Determine the (X, Y) coordinate at the center of the cell enclosing the given text.  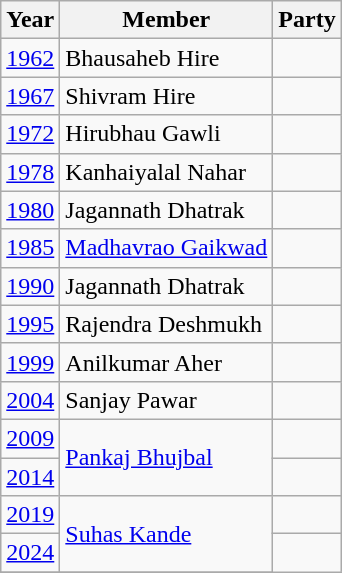
1995 (30, 324)
Anilkumar Aher (166, 362)
Shivram Hire (166, 96)
1990 (30, 286)
Madhavrao Gaikwad (166, 248)
1967 (30, 96)
Pankaj Bhujbal (166, 457)
1999 (30, 362)
Party (307, 20)
2024 (30, 553)
2004 (30, 400)
Suhas Kande (166, 534)
Rajendra Deshmukh (166, 324)
1985 (30, 248)
1962 (30, 58)
Year (30, 20)
2009 (30, 438)
Hirubhau Gawli (166, 134)
1980 (30, 210)
2014 (30, 477)
Bhausaheb Hire (166, 58)
Kanhaiyalal Nahar (166, 172)
Sanjay Pawar (166, 400)
2019 (30, 515)
1972 (30, 134)
1978 (30, 172)
Member (166, 20)
